Capture the cell that displays the provided text and extract its [x, y] central coordinate. 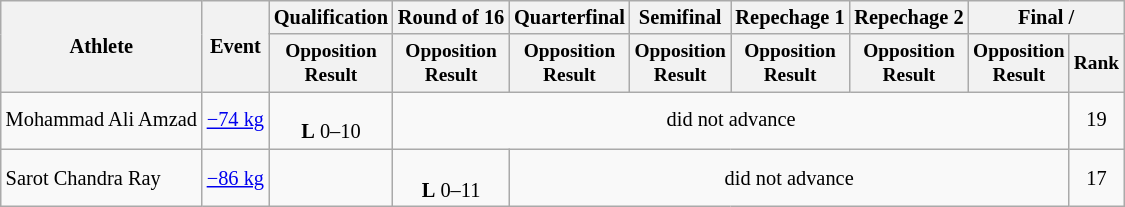
L 0–11 [451, 178]
17 [1096, 178]
Quarterfinal [570, 17]
Repechage 2 [908, 17]
Repechage 1 [790, 17]
Mohammad Ali Amzad [102, 120]
Round of 16 [451, 17]
Semifinal [680, 17]
Event [236, 46]
−86 kg [236, 178]
Final / [1046, 17]
Athlete [102, 46]
Sarot Chandra Ray [102, 178]
L 0–10 [331, 120]
Qualification [331, 17]
Rank [1096, 62]
−74 kg [236, 120]
19 [1096, 120]
